Identify which cell holds the provided text, then report its [x, y] central coordinate. 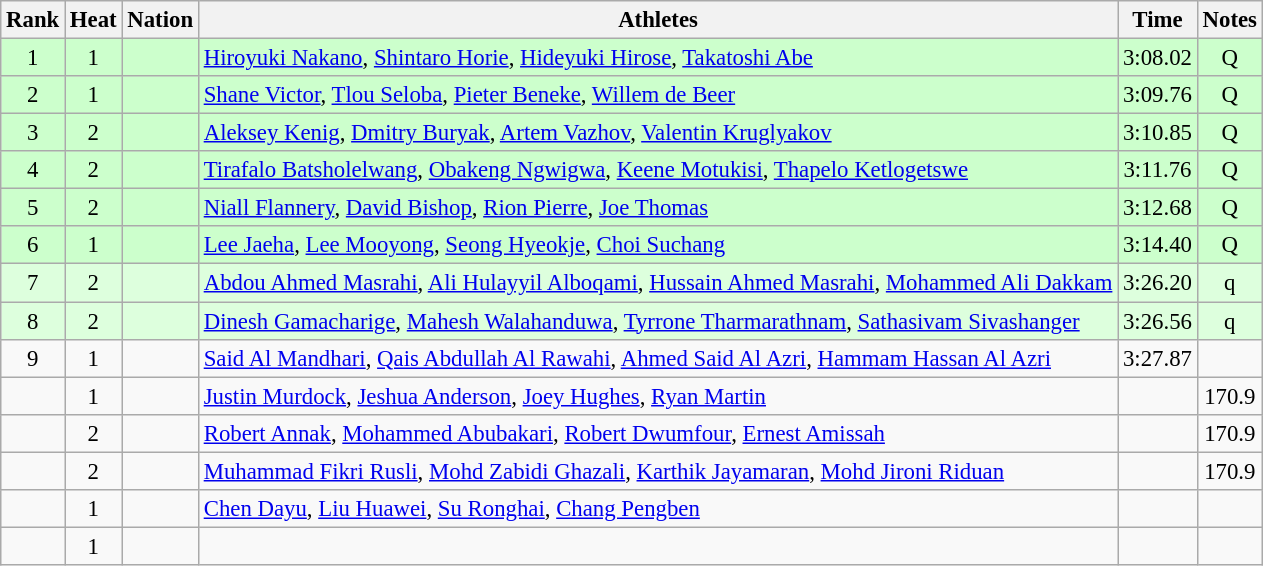
Time [1158, 20]
4 [33, 170]
3:11.76 [1158, 170]
Dinesh Gamacharige, Mahesh Walahanduwa, Tyrrone Tharmarathnam, Sathasivam Sivashanger [658, 321]
3:09.76 [1158, 95]
Justin Murdock, Jeshua Anderson, Joey Hughes, Ryan Martin [658, 396]
Niall Flannery, David Bishop, Rion Pierre, Joe Thomas [658, 208]
Athletes [658, 20]
3 [33, 133]
Muhammad Fikri Rusli, Mohd Zabidi Ghazali, Karthik Jayamaran, Mohd Jironi Riduan [658, 471]
Abdou Ahmed Masrahi, Ali Hulayyil Alboqami, Hussain Ahmed Masrahi, Mohammed Ali Dakkam [658, 283]
3:08.02 [1158, 58]
Notes [1230, 20]
Heat [94, 20]
Tirafalo Batsholelwang, Obakeng Ngwigwa, Keene Motukisi, Thapelo Ketlogetswe [658, 170]
Hiroyuki Nakano, Shintaro Horie, Hideyuki Hirose, Takatoshi Abe [658, 58]
8 [33, 321]
5 [33, 208]
9 [33, 358]
3:26.56 [1158, 321]
3:10.85 [1158, 133]
Nation [160, 20]
Said Al Mandhari, Qais Abdullah Al Rawahi, Ahmed Said Al Azri, Hammam Hassan Al Azri [658, 358]
Robert Annak, Mohammed Abubakari, Robert Dwumfour, Ernest Amissah [658, 433]
Rank [33, 20]
Lee Jaeha, Lee Mooyong, Seong Hyeokje, Choi Suchang [658, 245]
3:14.40 [1158, 245]
3:27.87 [1158, 358]
Shane Victor, Tlou Seloba, Pieter Beneke, Willem de Beer [658, 95]
3:12.68 [1158, 208]
6 [33, 245]
3:26.20 [1158, 283]
Chen Dayu, Liu Huawei, Su Ronghai, Chang Pengben [658, 509]
7 [33, 283]
Aleksey Kenig, Dmitry Buryak, Artem Vazhov, Valentin Kruglyakov [658, 133]
